From the cell containing the given text, extract its center point as (X, Y) coordinate. 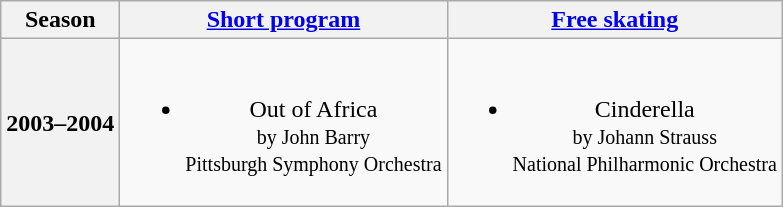
Out of Africa by John Barry Pittsburgh Symphony Orchestra (284, 122)
2003–2004 (60, 122)
Cinderella by Johann Strauss National Philharmonic Orchestra (614, 122)
Free skating (614, 20)
Season (60, 20)
Short program (284, 20)
